Search for the cell housing the specified text and yield its (x, y) center coordinate. 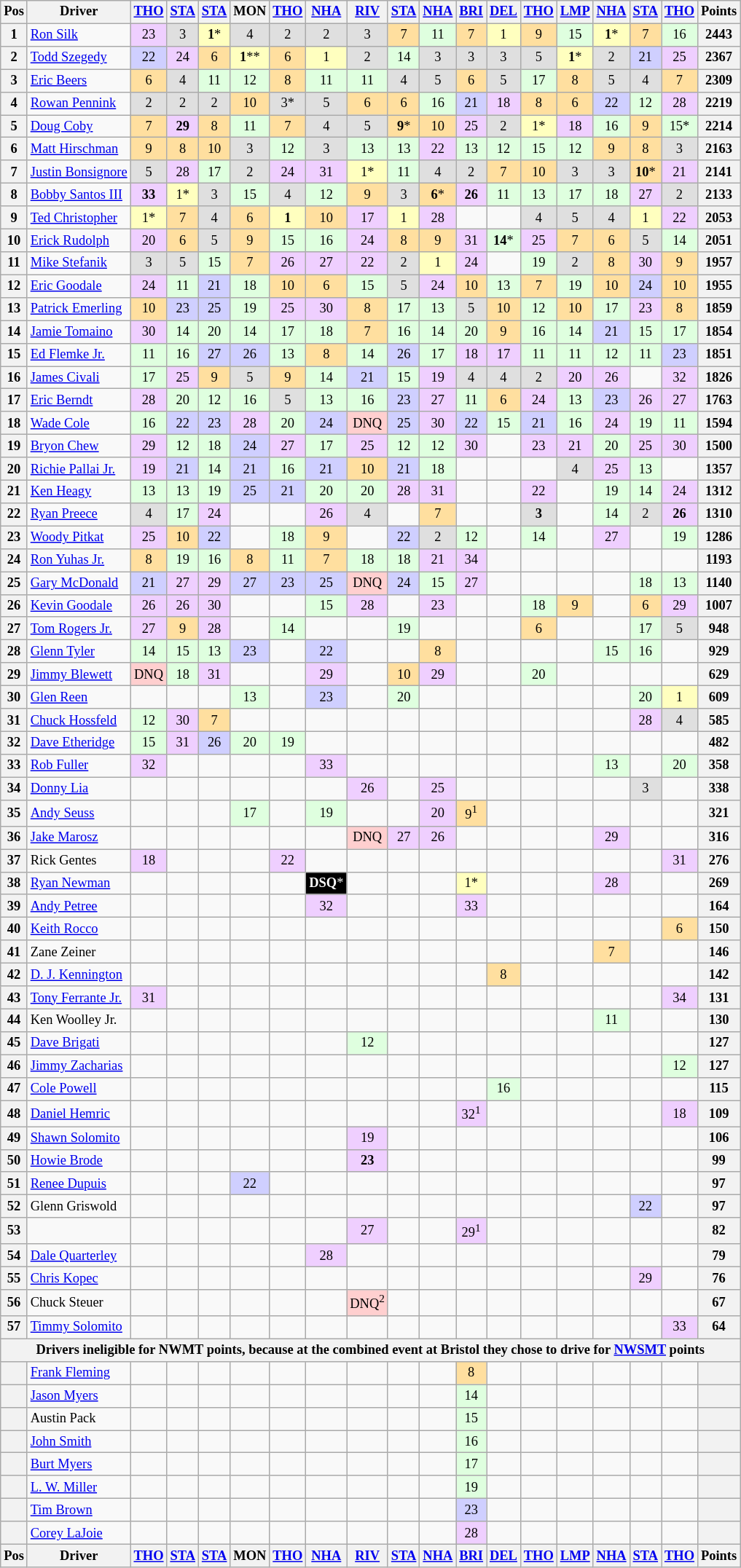
2053 (718, 217)
Tim Brown (79, 1510)
Burt Myers (79, 1464)
482 (718, 743)
Bobby Santos III (79, 195)
L. W. Miller (79, 1487)
338 (718, 788)
D. J. Kennington (79, 974)
37 (15, 861)
629 (718, 674)
Rowan Pennink (79, 103)
1854 (718, 332)
1007 (718, 606)
Ryan Preece (79, 514)
115 (718, 1090)
1** (250, 58)
142 (718, 974)
Glenn Tyler (79, 651)
Doug Coby (79, 127)
1312 (718, 492)
51 (15, 1184)
1957 (718, 264)
Jimmy Zacharias (79, 1066)
Chuck Hossfeld (79, 720)
Howie Brode (79, 1161)
929 (718, 651)
1594 (718, 424)
39 (15, 906)
Donny Lia (79, 788)
Glen Reen (79, 698)
1286 (718, 537)
Richie Pallai Jr. (79, 469)
38 (15, 883)
42 (15, 974)
40 (15, 929)
Zane Zeiner (79, 951)
Ed Flemke Jr. (79, 354)
Ron Yuhas Jr. (79, 561)
1955 (718, 285)
Ryan Newman (79, 883)
47 (15, 1090)
Andy Petree (79, 906)
2133 (718, 195)
2163 (718, 149)
Ted Christopher (79, 217)
Patrick Emerling (79, 309)
2367 (718, 58)
146 (718, 951)
106 (718, 1138)
Tom Rogers Jr. (79, 629)
1859 (718, 309)
14* (504, 240)
316 (718, 838)
76 (718, 1279)
James Civali (79, 377)
Gary McDonald (79, 583)
Ken Heagy (79, 492)
Dave Etheridge (79, 743)
41 (15, 951)
1500 (718, 446)
Woody Pitkat (79, 537)
1310 (718, 514)
Ron Silk (79, 35)
Ken Woolley Jr. (79, 1021)
2309 (718, 80)
2141 (718, 172)
130 (718, 1021)
57 (15, 1327)
Keith Rocco (79, 929)
Dale Quarterley (79, 1256)
43 (15, 998)
Glenn Griswold (79, 1206)
3* (288, 103)
67 (718, 1303)
54 (15, 1256)
52 (15, 1206)
DNQ2 (367, 1303)
35 (15, 813)
Renee Dupuis (79, 1184)
1140 (718, 583)
Eric Beers (79, 80)
131 (718, 998)
9* (404, 127)
1193 (718, 561)
55 (15, 1279)
Shawn Solomito (79, 1138)
56 (15, 1303)
91 (471, 813)
10* (646, 172)
Eric Berndt (79, 401)
Andy Seuss (79, 813)
53 (15, 1231)
Kevin Goodale (79, 606)
2051 (718, 240)
Dave Brigati (79, 1043)
99 (718, 1161)
150 (718, 929)
64 (718, 1327)
585 (718, 720)
109 (718, 1114)
Drivers ineligible for NWMT points, because at the combined event at Bristol they chose to drive for NWSMT points (370, 1350)
1826 (718, 377)
Timmy Solomito (79, 1327)
2219 (718, 103)
Austin Pack (79, 1419)
79 (718, 1256)
Tony Ferrante Jr. (79, 998)
Wade Cole (79, 424)
276 (718, 861)
44 (15, 1021)
6* (438, 195)
Chuck Steuer (79, 1303)
Rick Gentes (79, 861)
Jimmy Blewett (79, 674)
45 (15, 1043)
Matt Hirschman (79, 149)
358 (718, 766)
82 (718, 1231)
Erick Rudolph (79, 240)
948 (718, 629)
Daniel Hemric (79, 1114)
609 (718, 698)
291 (471, 1231)
Todd Szegedy (79, 58)
15* (680, 127)
Corey LaJoie (79, 1532)
50 (15, 1161)
Rob Fuller (79, 766)
Frank Fleming (79, 1374)
2443 (718, 35)
DSQ* (326, 883)
2214 (718, 127)
269 (718, 883)
Chris Kopec (79, 1279)
49 (15, 1138)
1851 (718, 354)
164 (718, 906)
36 (15, 838)
Mike Stefanik (79, 264)
48 (15, 1114)
Cole Powell (79, 1090)
1763 (718, 401)
John Smith (79, 1442)
1357 (718, 469)
46 (15, 1066)
Eric Goodale (79, 285)
Jake Marosz (79, 838)
Bryon Chew (79, 446)
Jason Myers (79, 1395)
Justin Bonsignore (79, 172)
Jamie Tomaino (79, 332)
